Search for the cell housing the specified text and yield its (X, Y) center coordinate. 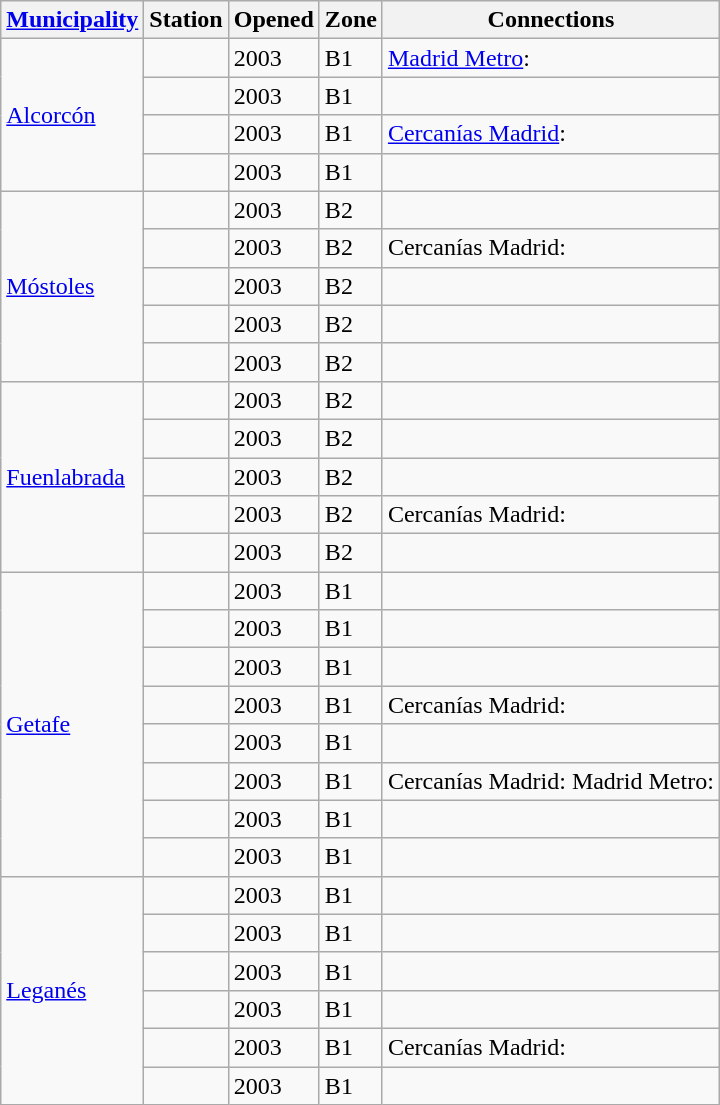
Fuenlabrada (72, 476)
Cercanías Madrid: Madrid Metro: (550, 781)
Getafe (72, 724)
Móstoles (72, 286)
Municipality (72, 20)
Opened (274, 20)
Leganés (72, 990)
Zone (350, 20)
Connections (550, 20)
Madrid Metro: (550, 58)
Station (186, 20)
Alcorcón (72, 115)
